Detect which cell encompasses the target text, then output its [X, Y] center coordinate. 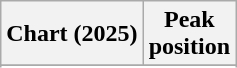
Chart (2025) [72, 34]
Peakposition [189, 34]
